Find where the given text appears and provide that cell's center as (X, Y) coordinate. 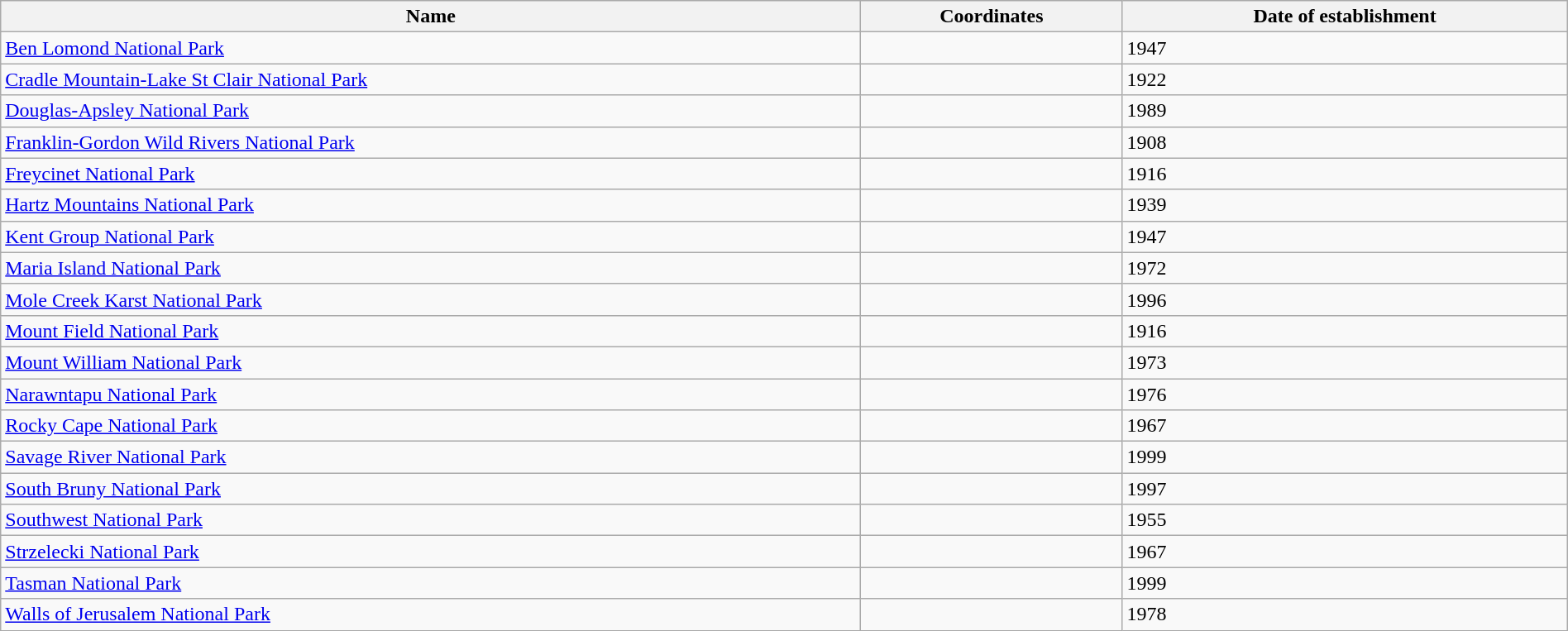
1939 (1345, 205)
1908 (1345, 142)
1922 (1345, 79)
Hartz Mountains National Park (431, 205)
Cradle Mountain-Lake St Clair National Park (431, 79)
Name (431, 17)
1978 (1345, 614)
South Bruny National Park (431, 489)
Kent Group National Park (431, 237)
Savage River National Park (431, 457)
Mount William National Park (431, 362)
1997 (1345, 489)
Ben Lomond National Park (431, 48)
Coordinates (992, 17)
1972 (1345, 268)
Rocky Cape National Park (431, 426)
Narawntapu National Park (431, 394)
1996 (1345, 299)
Strzelecki National Park (431, 552)
Walls of Jerusalem National Park (431, 614)
Douglas-Apsley National Park (431, 111)
1976 (1345, 394)
Tasman National Park (431, 583)
Date of establishment (1345, 17)
Franklin-Gordon Wild Rivers National Park (431, 142)
Freycinet National Park (431, 174)
1973 (1345, 362)
Mole Creek Karst National Park (431, 299)
Southwest National Park (431, 520)
1989 (1345, 111)
Maria Island National Park (431, 268)
1955 (1345, 520)
Mount Field National Park (431, 331)
